Output the (x, y) coordinate of the center of the cell containing the given text.  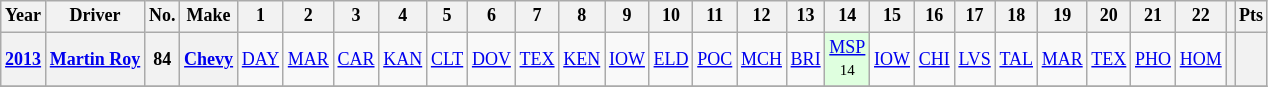
7 (537, 16)
2013 (24, 59)
CHI (934, 59)
KAN (403, 59)
9 (628, 16)
Pts (1252, 16)
ELD (671, 59)
CAR (356, 59)
MCH (762, 59)
18 (1016, 16)
22 (1200, 16)
LVS (974, 59)
1 (260, 16)
3 (356, 16)
6 (492, 16)
Chevy (209, 59)
MSP14 (848, 59)
19 (1062, 16)
13 (806, 16)
KEN (582, 59)
5 (448, 16)
POC (715, 59)
14 (848, 16)
Driver (94, 16)
DAY (260, 59)
20 (1109, 16)
CLT (448, 59)
15 (892, 16)
DOV (492, 59)
12 (762, 16)
2 (308, 16)
PHO (1154, 59)
84 (162, 59)
17 (974, 16)
No. (162, 16)
Make (209, 16)
10 (671, 16)
4 (403, 16)
8 (582, 16)
Martin Roy (94, 59)
BRI (806, 59)
TAL (1016, 59)
21 (1154, 16)
16 (934, 16)
HOM (1200, 59)
11 (715, 16)
Year (24, 16)
